Find where the given text appears and provide that cell's center as (x, y) coordinate. 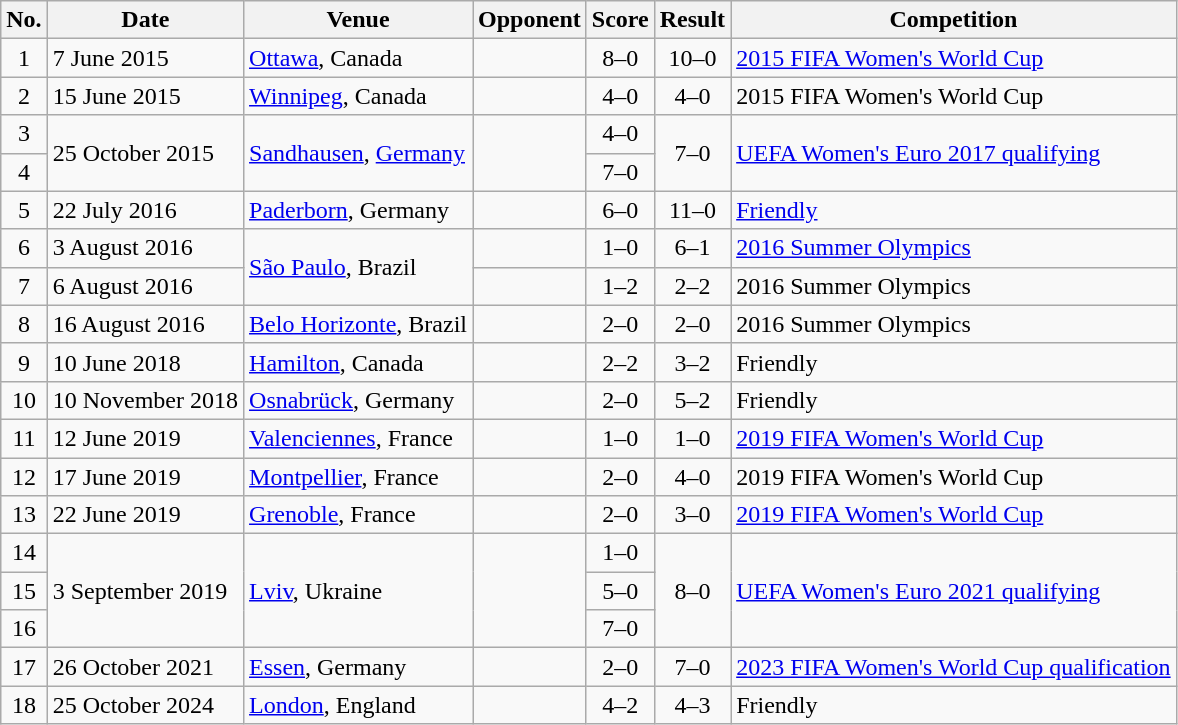
Venue (358, 20)
26 October 2021 (145, 667)
22 June 2019 (145, 515)
22 July 2016 (145, 210)
18 (24, 705)
6 August 2016 (145, 286)
10 November 2018 (145, 400)
17 (24, 667)
Competition (954, 20)
Sandhausen, Germany (358, 153)
7 June 2015 (145, 58)
3–0 (692, 515)
No. (24, 20)
1 (24, 58)
14 (24, 553)
UEFA Women's Euro 2021 qualifying (954, 591)
6–1 (692, 248)
5 (24, 210)
11–0 (692, 210)
Grenoble, France (358, 515)
10 (24, 400)
6–0 (620, 210)
3 (24, 134)
Essen, Germany (358, 667)
16 August 2016 (145, 324)
Belo Horizonte, Brazil (358, 324)
11 (24, 438)
15 (24, 591)
3 September 2019 (145, 591)
15 June 2015 (145, 96)
9 (24, 362)
Result (692, 20)
5–0 (620, 591)
12 (24, 477)
12 June 2019 (145, 438)
17 June 2019 (145, 477)
Paderborn, Germany (358, 210)
25 October 2015 (145, 153)
10 June 2018 (145, 362)
3 August 2016 (145, 248)
1–2 (620, 286)
10–0 (692, 58)
8 (24, 324)
UEFA Women's Euro 2017 qualifying (954, 153)
Lviv, Ukraine (358, 591)
Score (620, 20)
5–2 (692, 400)
Montpellier, France (358, 477)
2 (24, 96)
4–3 (692, 705)
2023 FIFA Women's World Cup qualification (954, 667)
4–2 (620, 705)
16 (24, 629)
3–2 (692, 362)
Hamilton, Canada (358, 362)
Winnipeg, Canada (358, 96)
Osnabrück, Germany (358, 400)
6 (24, 248)
São Paulo, Brazil (358, 267)
7 (24, 286)
Ottawa, Canada (358, 58)
25 October 2024 (145, 705)
13 (24, 515)
Date (145, 20)
4 (24, 172)
London, England (358, 705)
Valenciennes, France (358, 438)
Opponent (530, 20)
